Return the [X, Y] coordinate for the center point of the cell that contains the specified text.  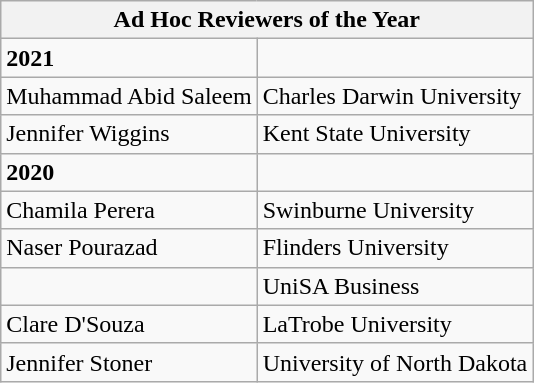
Swinburne University [395, 210]
2020 [129, 172]
Jennifer Wiggins [129, 134]
University of North Dakota [395, 362]
Jennifer Stoner [129, 362]
Muhammad Abid Saleem [129, 96]
Naser Pourazad [129, 248]
Clare D'Souza [129, 324]
Chamila Perera [129, 210]
Ad Hoc Reviewers of the Year [267, 20]
LaTrobe University [395, 324]
Flinders University [395, 248]
Kent State University [395, 134]
Charles Darwin University [395, 96]
UniSA Business [395, 286]
2021 [129, 58]
